For the text-containing cell, return its midpoint in (x, y) coordinate format. 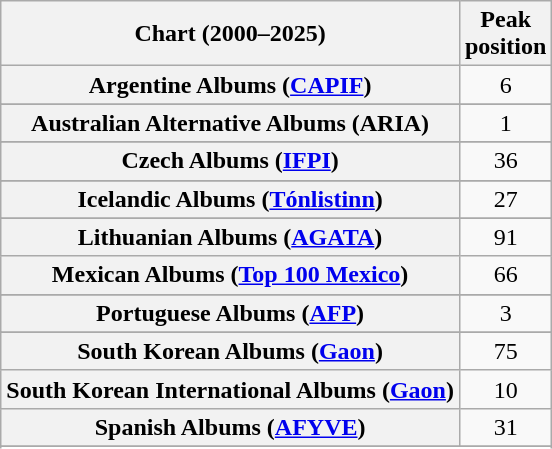
Icelandic Albums (Tónlistinn) (230, 199)
Spanish Albums (AFYVE) (230, 427)
10 (505, 389)
91 (505, 237)
1 (505, 123)
Argentine Albums (CAPIF) (230, 85)
South Korean Albums (Gaon) (230, 351)
31 (505, 427)
66 (505, 275)
6 (505, 85)
3 (505, 313)
Peakposition (505, 34)
Mexican Albums (Top 100 Mexico) (230, 275)
Australian Alternative Albums (ARIA) (230, 123)
Chart (2000–2025) (230, 34)
36 (505, 161)
Portuguese Albums (AFP) (230, 313)
Lithuanian Albums (AGATA) (230, 237)
Czech Albums (IFPI) (230, 161)
75 (505, 351)
South Korean International Albums (Gaon) (230, 389)
27 (505, 199)
